Detect which cell encompasses the target text, then output its [X, Y] center coordinate. 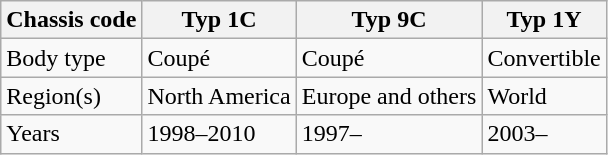
Body type [72, 58]
World [544, 96]
2003– [544, 134]
Europe and others [389, 96]
Typ 1C [219, 20]
Typ 1Y [544, 20]
Convertible [544, 58]
Chassis code [72, 20]
1997– [389, 134]
North America [219, 96]
Region(s) [72, 96]
1998–2010 [219, 134]
Years [72, 134]
Typ 9C [389, 20]
